Output the (X, Y) coordinate of the center of the cell containing the given text.  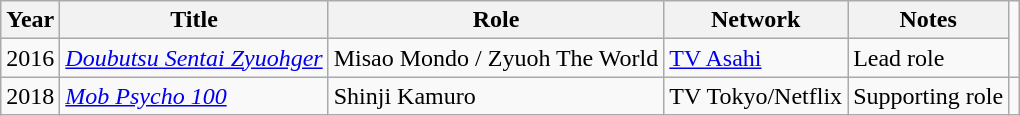
Misao Mondo / Zyuoh The World (496, 58)
Year (30, 20)
Doubutsu Sentai Zyuohger (194, 58)
2018 (30, 96)
Title (194, 20)
Lead role (928, 58)
Supporting role (928, 96)
Notes (928, 20)
Network (756, 20)
Role (496, 20)
Shinji Kamuro (496, 96)
TV Tokyo/Netflix (756, 96)
2016 (30, 58)
TV Asahi (756, 58)
Mob Psycho 100 (194, 96)
